Return (X, Y) of the center of cell containing provided text 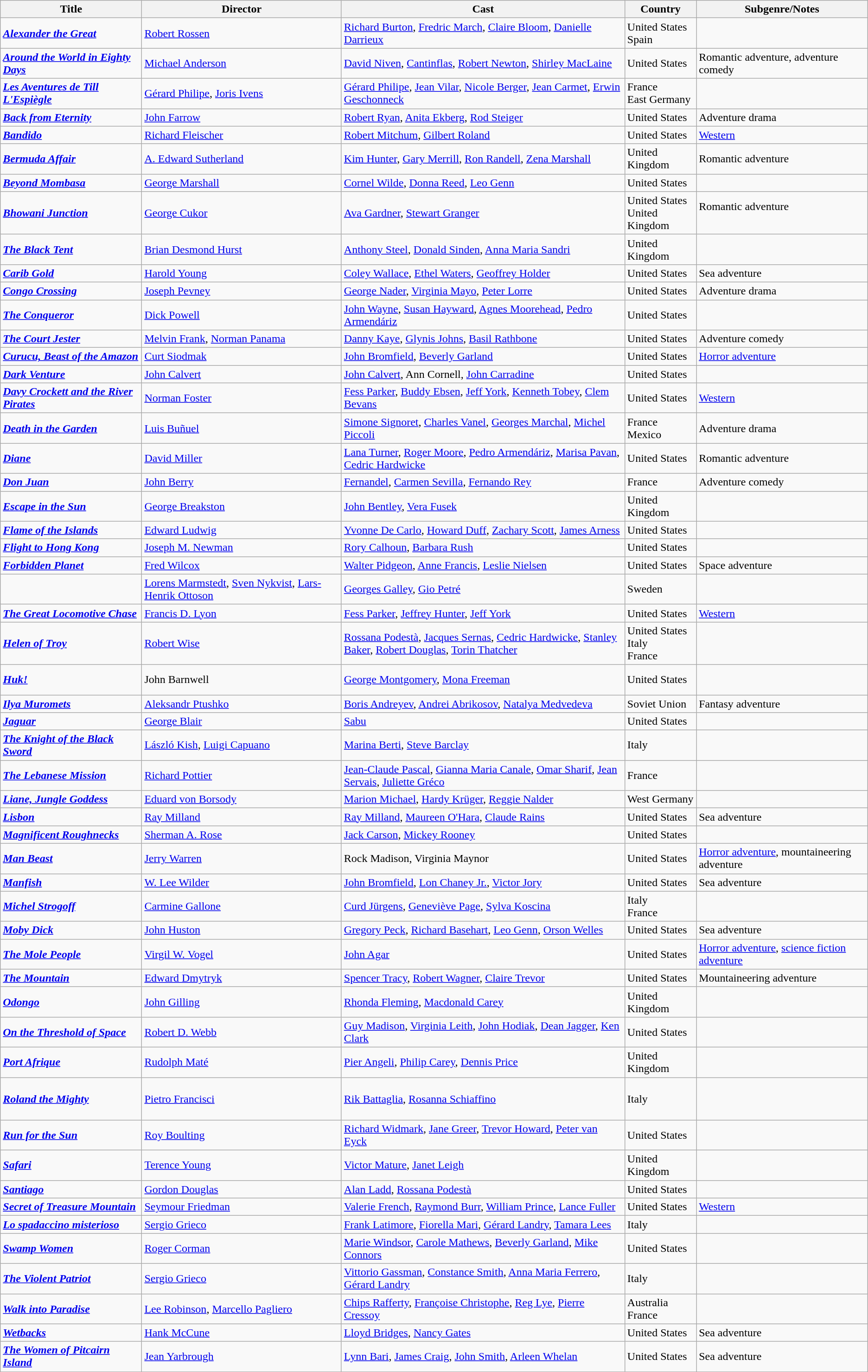
Jack Carson, Mickey Rooney (483, 835)
The Knight of the Black Sword (71, 746)
Lisbon (71, 817)
Hank McCune (242, 1333)
Marie Windsor, Carole Mathews, Beverly Garland, Mike Connors (483, 1248)
Forbidden Planet (71, 565)
Sabu (483, 721)
W. Lee Wilder (242, 882)
Rik Battaglia, Rosanna Schiaffino (483, 1099)
Fernandel, Carmen Sevilla, Fernando Rey (483, 482)
Don Juan (71, 482)
Richard Widmark, Jane Greer, Trevor Howard, Peter van Eyck (483, 1135)
Jean-Claude Pascal, Gianna Maria Canale, Omar Sharif, Jean Servais, Juliette Gréco (483, 775)
Richard Pottier (242, 775)
Robert Mitchum, Gilbert Roland (483, 135)
Marion Michael, Hardy Krüger, Reggie Nalder (483, 799)
Spencer Tracy, Robert Wagner, Claire Trevor (483, 978)
Francis D. Lyon (242, 613)
John Wayne, Susan Hayward, Agnes Moorehead, Pedro Armendáriz (483, 314)
Back from Eternity (71, 117)
Vittorio Gassman, Constance Smith, Anna Maria Ferrero, Gérard Landry (483, 1279)
Dick Powell (242, 314)
Huk! (71, 680)
Bandido (71, 135)
Cast (483, 9)
Around the World in Eighty Days (71, 63)
Joseph M. Newman (242, 548)
Melvin Frank, Norman Panama (242, 339)
Roger Corman (242, 1248)
Norman Foster (242, 398)
Curucu, Beast of the Amazon (71, 357)
Coley Wallace, Ethel Waters, Geoffrey Holder (483, 273)
Fess Parker, Jeffrey Hunter, Jeff York (483, 613)
Edward Dmytryk (242, 978)
Ray Milland (242, 817)
Lloyd Bridges, Nancy Gates (483, 1333)
Helen of Troy (71, 643)
Victor Mature, Janet Leigh (483, 1166)
Edward Ludwig (242, 530)
Dark Venture (71, 374)
Romantic adventure, adventure comedy (782, 63)
John Calvert (242, 374)
Aleksandr Ptushko (242, 703)
Gordon Douglas (242, 1189)
Frank Latimore, Fiorella Mari, Gérard Landry, Tamara Lees (483, 1225)
Boris Andreyev, Andrei Abrikosov, Natalya Medvedeva (483, 703)
David Niven, Cantinflas, Robert Newton, Shirley MacLaine (483, 63)
Fess Parker, Buddy Ebsen, Jeff York, Kenneth Tobey, Clem Bevans (483, 398)
Jaguar (71, 721)
Horror adventure (782, 357)
George Marshall (242, 183)
Seymour Friedman (242, 1207)
Luis Buñuel (242, 428)
Lynn Bari, James Craig, John Smith, Arleen Whelan (483, 1357)
László Kish, Luigi Capuano (242, 746)
Lana Turner, Roger Moore, Pedro Armendáriz, Marisa Pavan, Cedric Hardwicke (483, 458)
Soviet Union (660, 703)
Carib Gold (71, 273)
Georges Galley, Gio Petré (483, 589)
Wetbacks (71, 1333)
George Breakston (242, 506)
On the Threshold of Space (71, 1032)
Robert D. Webb (242, 1032)
FranceEast Germany (660, 94)
Marina Berti, Steve Barclay (483, 746)
The Violent Patriot (71, 1279)
Walter Pidgeon, Anne Francis, Leslie Nielsen (483, 565)
Congo Crossing (71, 291)
Beyond Mombasa (71, 183)
Valerie French, Raymond Burr, William Prince, Lance Fuller (483, 1207)
Moby Dick (71, 930)
Subgenre/Notes (782, 9)
Robert Ryan, Anita Ekberg, Rod Steiger (483, 117)
John Gilling (242, 1002)
Kim Hunter, Gary Merrill, Ron Randell, Zena Marshall (483, 159)
Rossana Podestà, Jacques Sernas, Cedric Hardwicke, Stanley Baker, Robert Douglas, Torin Thatcher (483, 643)
Run for the Sun (71, 1135)
The Lebanese Mission (71, 775)
Rudolph Maté (242, 1062)
George Nader, Virginia Mayo, Peter Lorre (483, 291)
Director (242, 9)
Richard Fleischer (242, 135)
Yvonne De Carlo, Howard Duff, Zachary Scott, James Arness (483, 530)
Joseph Pevney (242, 291)
Jerry Warren (242, 859)
Lo spadaccino misterioso (71, 1225)
Robert Wise (242, 643)
The Mole People (71, 954)
Horror adventure, science fiction adventure (782, 954)
Man Beast (71, 859)
Michel Strogoff (71, 906)
George Montgomery, Mona Freeman (483, 680)
Safari (71, 1166)
Title (71, 9)
Bermuda Affair (71, 159)
Eduard von Borsody (242, 799)
Odongo (71, 1002)
Gérard Philipe, Joris Ivens (242, 94)
Mountaineering adventure (782, 978)
John Bromfield, Lon Chaney Jr., Victor Jory (483, 882)
Bhowani Junction (71, 213)
Swamp Women (71, 1248)
The Women of Pitcairn Island (71, 1357)
Ray Milland, Maureen O'Hara, Claude Rains (483, 817)
ItalyFrance (660, 906)
Roy Boulting (242, 1135)
Escape in the Sun (71, 506)
Alan Ladd, Rossana Podestà (483, 1189)
Fantasy adventure (782, 703)
Diane (71, 458)
John Farrow (242, 117)
Curt Siodmak (242, 357)
Space adventure (782, 565)
Walk into Paradise (71, 1308)
Brian Desmond Hurst (242, 249)
John Bentley, Vera Fusek (483, 506)
Port Afrique (71, 1062)
Flight to Hong Kong (71, 548)
Rhonda Fleming, Macdonald Carey (483, 1002)
Sherman A. Rose (242, 835)
United StatesUnited Kingdom (660, 213)
Richard Burton, Fredric March, Claire Bloom, Danielle Darrieux (483, 33)
Danny Kaye, Glynis Johns, Basil Rathbone (483, 339)
Rock Madison, Virginia Maynor (483, 859)
Manfish (71, 882)
Jean Yarbrough (242, 1357)
Anthony Steel, Donald Sinden, Anna Maria Sandri (483, 249)
West Germany (660, 799)
Rory Calhoun, Barbara Rush (483, 548)
Chips Rafferty, Françoise Christophe, Reg Lye, Pierre Cressoy (483, 1308)
The Mountain (71, 978)
Gregory Peck, Richard Basehart, Leo Genn, Orson Welles (483, 930)
The Court Jester (71, 339)
Davy Crockett and the River Pirates (71, 398)
Robert Rossen (242, 33)
United StatesItalyFrance (660, 643)
Virgil W. Vogel (242, 954)
John Bromfield, Beverly Garland (483, 357)
Death in the Garden (71, 428)
Liane, Jungle Goddess (71, 799)
United StatesSpain (660, 33)
Michael Anderson (242, 63)
Terence Young (242, 1166)
Secret of Treasure Mountain (71, 1207)
Country (660, 9)
Gérard Philipe, Jean Vilar, Nicole Berger, Jean Carmet, Erwin Geschonneck (483, 94)
The Conqueror (71, 314)
Lee Robinson, Marcello Pagliero (242, 1308)
John Barnwell (242, 680)
Curd Jürgens, Geneviève Page, Sylva Koscina (483, 906)
A. Edward Sutherland (242, 159)
Ava Gardner, Stewart Granger (483, 213)
Horror adventure, mountaineering adventure (782, 859)
Flame of the Islands (71, 530)
Harold Young (242, 273)
Sweden (660, 589)
The Great Locomotive Chase (71, 613)
George Blair (242, 721)
Roland the Mighty (71, 1099)
Ilya Muromets (71, 703)
Pier Angeli, Philip Carey, Dennis Price (483, 1062)
David Miller (242, 458)
John Calvert, Ann Cornell, John Carradine (483, 374)
Les Aventures de Till L'Espiègle (71, 94)
Simone Signoret, Charles Vanel, Georges Marchal, Michel Piccoli (483, 428)
Fred Wilcox (242, 565)
Santiago (71, 1189)
The Black Tent (71, 249)
Lorens Marmstedt, Sven Nykvist, Lars-Henrik Ottoson (242, 589)
FranceMexico (660, 428)
Guy Madison, Virginia Leith, John Hodiak, Dean Jagger, Ken Clark (483, 1032)
Carmine Gallone (242, 906)
George Cukor (242, 213)
AustraliaFrance (660, 1308)
Magnificent Roughnecks (71, 835)
John Huston (242, 930)
Alexander the Great (71, 33)
Cornel Wilde, Donna Reed, Leo Genn (483, 183)
John Agar (483, 954)
Pietro Francisci (242, 1099)
John Berry (242, 482)
